Scan for the cell matching the given text and deliver its (x, y) coordinate at center. 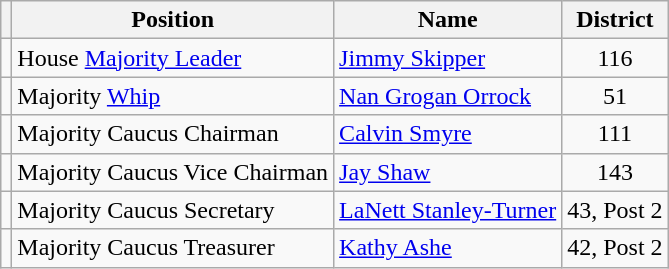
42, Post 2 (615, 248)
Majority Caucus Chairman (173, 134)
Nan Grogan Orrock (448, 96)
Majority Whip (173, 96)
Jay Shaw (448, 172)
Position (173, 20)
LaNett Stanley-Turner (448, 210)
51 (615, 96)
Jimmy Skipper (448, 58)
143 (615, 172)
111 (615, 134)
Name (448, 20)
District (615, 20)
Majority Caucus Vice Chairman (173, 172)
House Majority Leader (173, 58)
43, Post 2 (615, 210)
Majority Caucus Secretary (173, 210)
Majority Caucus Treasurer (173, 248)
116 (615, 58)
Kathy Ashe (448, 248)
Calvin Smyre (448, 134)
